Provide the [X, Y] coordinate of the cell's center where the given text is located.  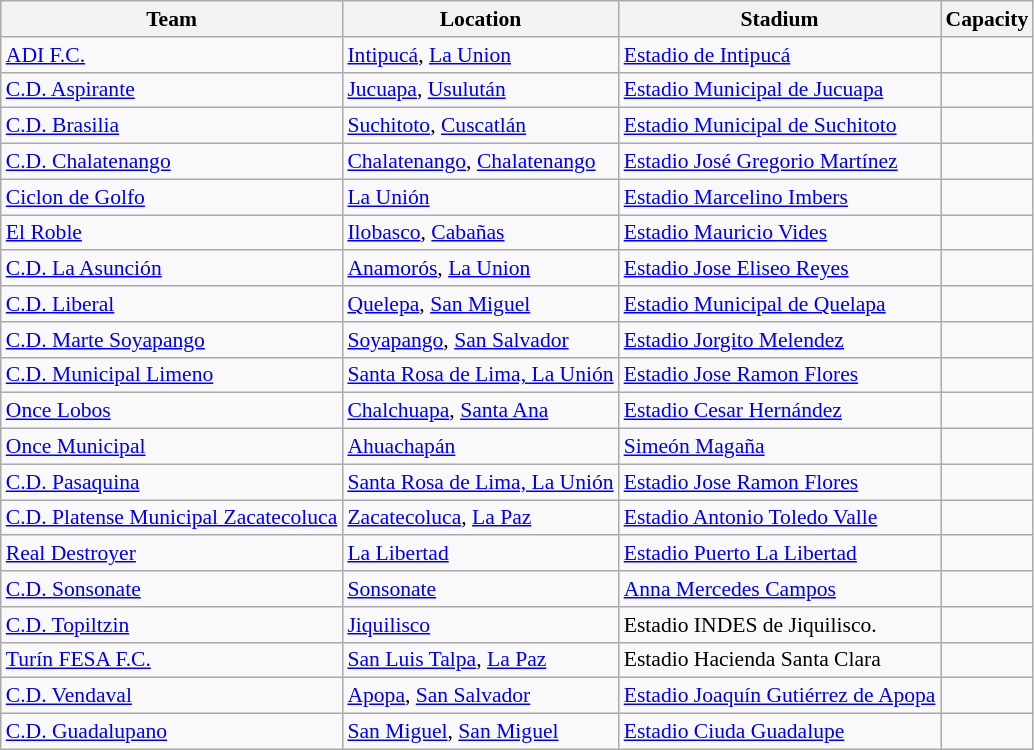
C.D. Brasilia [172, 126]
Turín FESA F.C. [172, 660]
ADI F.C. [172, 55]
Capacity [986, 19]
Estadio José Gregorio Martínez [780, 162]
Suchitoto, Cuscatlán [480, 126]
C.D. Municipal Limeno [172, 375]
Stadium [780, 19]
Apopa, San Salvador [480, 696]
Chalatenango, Chalatenango [480, 162]
Estadio Ciuda Guadalupe [780, 732]
Estadio Hacienda Santa Clara [780, 660]
C.D. Liberal [172, 304]
C.D. Topiltzin [172, 625]
C.D. Marte Soyapango [172, 340]
Sonsonate [480, 589]
Location [480, 19]
Anamorós, La Union [480, 269]
C.D. La Asunción [172, 269]
Estadio Jorgito Melendez [780, 340]
Quelepa, San Miguel [480, 304]
Zacatecoluca, La Paz [480, 518]
C.D. Platense Municipal Zacatecoluca [172, 518]
Estadio Mauricio Vides [780, 233]
Ilobasco, Cabañas [480, 233]
Team [172, 19]
Estadio Municipal de Jucuapa [780, 90]
La Unión [480, 197]
Ciclon de Golfo [172, 197]
Intipucá, La Union [480, 55]
Soyapango, San Salvador [480, 340]
Estadio Antonio Toledo Valle [780, 518]
Estadio Puerto La Libertad [780, 554]
Estadio Cesar Hernández [780, 411]
C.D. Pasaquina [172, 482]
C.D. Guadalupano [172, 732]
C.D. Sonsonate [172, 589]
El Roble [172, 233]
Estadio Marcelino Imbers [780, 197]
Jiquilisco [480, 625]
San Luis Talpa, La Paz [480, 660]
Estadio de Intipucá [780, 55]
C.D. Vendaval [172, 696]
Ahuachapán [480, 447]
Estadio Municipal de Suchitoto [780, 126]
San Miguel, San Miguel [480, 732]
Once Municipal [172, 447]
Estadio INDES de Jiquilisco. [780, 625]
C.D. Aspirante [172, 90]
Estadio Joaquín Gutiérrez de Apopa [780, 696]
Estadio Jose Eliseo Reyes [780, 269]
Chalchuapa, Santa Ana [480, 411]
Estadio Municipal de Quelapa [780, 304]
La Libertad [480, 554]
Real Destroyer [172, 554]
C.D. Chalatenango [172, 162]
Jucuapa, Usulután [480, 90]
Simeón Magaña [780, 447]
Anna Mercedes Campos [780, 589]
Once Lobos [172, 411]
